For the text-containing cell, return its midpoint in (X, Y) coordinate format. 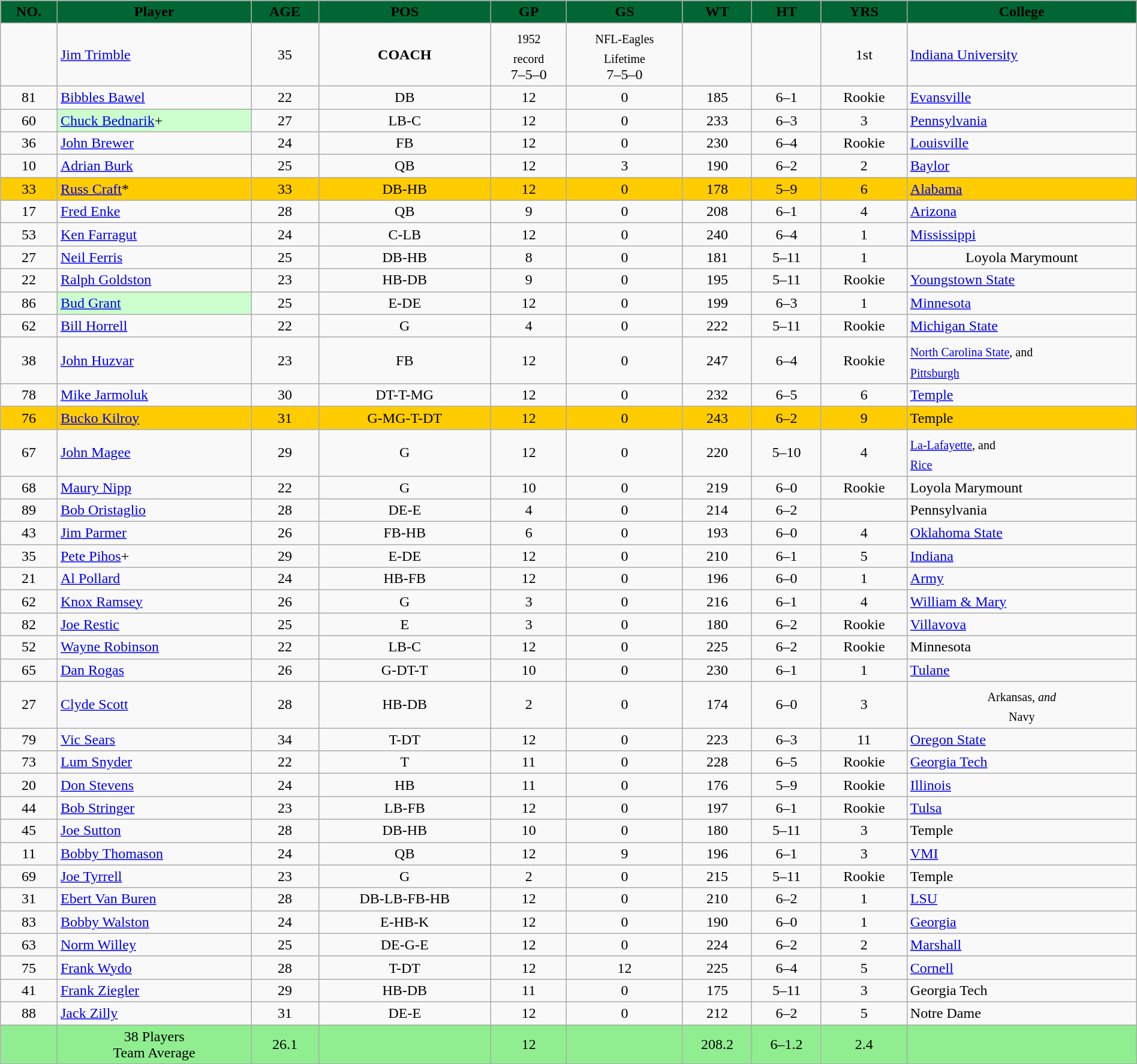
41 (29, 990)
78 (29, 395)
LB-FB (404, 808)
Jim Parmer (154, 533)
5–10 (787, 453)
Illinois (1022, 785)
Youngstown State (1022, 280)
222 (717, 326)
Ken Farragut (154, 235)
Clyde Scott (154, 705)
81 (29, 97)
73 (29, 762)
William & Mary (1022, 602)
GS (625, 12)
8 (528, 257)
52 (29, 647)
181 (717, 257)
219 (717, 488)
VMI (1022, 853)
DT-T-MG (404, 395)
Oregon State (1022, 740)
216 (717, 602)
Evansville (1022, 97)
WT (717, 12)
Joe Tyrrell (154, 876)
175 (717, 990)
243 (717, 418)
Jack Zilly (154, 1013)
DE-G-E (404, 945)
Cornell (1022, 967)
Player (154, 12)
Bob Oristaglio (154, 510)
La-Lafayette, and Rice (1022, 453)
Chuck Bednarik+ (154, 121)
45 (29, 831)
DB-LB-FB-HB (404, 899)
Bobby Walston (154, 922)
Russ Craft* (154, 189)
Wayne Robinson (154, 647)
Knox Ramsey (154, 602)
60 (29, 121)
Joe Restic (154, 624)
34 (285, 740)
Mississippi (1022, 235)
Louisville (1022, 143)
88 (29, 1013)
86 (29, 303)
E (404, 624)
G-DT-T (404, 670)
67 (29, 453)
FB-HB (404, 533)
69 (29, 876)
HB (404, 785)
Notre Dame (1022, 1013)
208.2 (717, 1044)
John Magee (154, 453)
Bill Horrell (154, 326)
COACH (404, 55)
GP (528, 12)
Bibbles Bawel (154, 97)
Norm Willey (154, 945)
Alabama (1022, 189)
43 (29, 533)
Bud Grant (154, 303)
Oklahoma State (1022, 533)
178 (717, 189)
Neil Ferris (154, 257)
Don Stevens (154, 785)
Marshall (1022, 945)
Baylor (1022, 166)
26.1 (285, 1044)
Frank Wydo (154, 967)
36 (29, 143)
North Carolina State, and Pittsburgh (1022, 360)
38 Players Team Average (154, 1044)
63 (29, 945)
76 (29, 418)
176 (717, 785)
2.4 (864, 1044)
Indiana (1022, 556)
College (1022, 12)
Indiana University (1022, 55)
HT (787, 12)
83 (29, 922)
68 (29, 488)
Bob Stringer (154, 808)
44 (29, 808)
220 (717, 453)
6–1.2 (787, 1044)
224 (717, 945)
21 (29, 579)
DB (404, 97)
82 (29, 624)
79 (29, 740)
NO. (29, 12)
Villavova (1022, 624)
223 (717, 740)
214 (717, 510)
199 (717, 303)
174 (717, 705)
AGE (285, 12)
20 (29, 785)
1952 record7–5–0 (528, 55)
Mike Jarmoluk (154, 395)
1st (864, 55)
247 (717, 360)
Ralph Goldston (154, 280)
197 (717, 808)
Joe Sutton (154, 831)
Army (1022, 579)
Arkansas, and Navy (1022, 705)
John Brewer (154, 143)
Adrian Burk (154, 166)
193 (717, 533)
185 (717, 97)
Bucko Kilroy (154, 418)
Bobby Thomason (154, 853)
240 (717, 235)
Georgia (1022, 922)
Arizona (1022, 212)
Dan Rogas (154, 670)
30 (285, 395)
T (404, 762)
215 (717, 876)
C-LB (404, 235)
75 (29, 967)
G-MG-T-DT (404, 418)
228 (717, 762)
233 (717, 121)
Vic Sears (154, 740)
Michigan State (1022, 326)
E-HB-K (404, 922)
Fred Enke (154, 212)
Al Pollard (154, 579)
Frank Ziegler (154, 990)
53 (29, 235)
17 (29, 212)
232 (717, 395)
208 (717, 212)
NFL-Eagles Lifetime7–5–0 (625, 55)
Jim Trimble (154, 55)
John Huzvar (154, 360)
HB-FB (404, 579)
38 (29, 360)
Tulsa (1022, 808)
YRS (864, 12)
POS (404, 12)
Tulane (1022, 670)
212 (717, 1013)
LSU (1022, 899)
Maury Nipp (154, 488)
Lum Snyder (154, 762)
Ebert Van Buren (154, 899)
195 (717, 280)
89 (29, 510)
65 (29, 670)
Pete Pihos+ (154, 556)
